Determine the [x, y] coordinate at the center of the cell enclosing the given text.  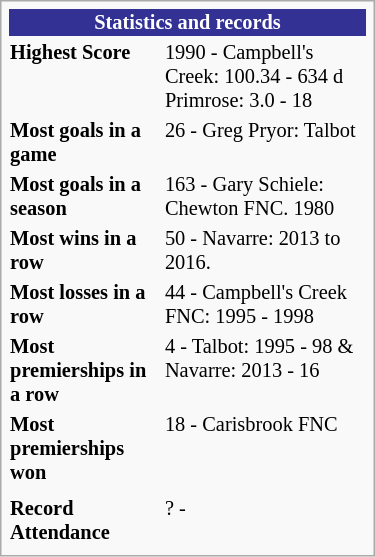
4 - Talbot: 1995 - 98 & Navarre: 2013 - 16 [264, 370]
1990 - Campbell's Creek: 100.34 - 634 d Primrose: 3.0 - 18 [264, 76]
26 - Greg Pryor: Talbot [264, 142]
Record Attendance [85, 520]
? - [264, 520]
18 - Carisbrook FNC [264, 448]
Most premierships won [85, 448]
163 - Gary Schiele: Chewton FNC. 1980 [264, 196]
Statistics and records [188, 22]
Most premierships in a row [85, 370]
44 - Campbell's Creek FNC: 1995 - 1998 [264, 304]
Most losses in a row [85, 304]
Most goals in a game [85, 142]
50 - Navarre: 2013 to 2016. [264, 250]
Highest Score [85, 76]
Most goals in a season [85, 196]
Most wins in a row [85, 250]
